Pinpoint the cell where the given text exists, returning its (X, Y) midpoint coordinate. 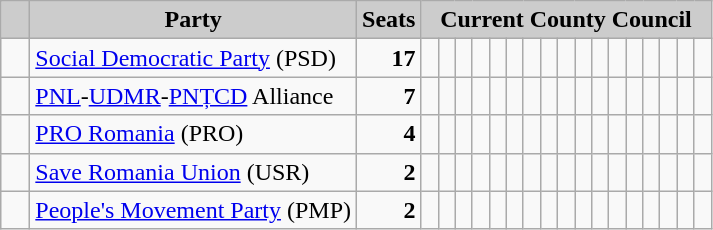
PRO Romania (PRO) (194, 134)
Save Romania Union (USR) (194, 172)
7 (389, 96)
Social Democratic Party (PSD) (194, 58)
Current County Council (566, 20)
17 (389, 58)
Seats (389, 20)
PNL-UDMR-PNȚCD Alliance (194, 96)
4 (389, 134)
People's Movement Party (PMP) (194, 210)
Party (194, 20)
